Search for the cell housing the specified text and yield its (X, Y) center coordinate. 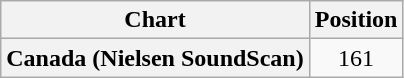
161 (356, 58)
Canada (Nielsen SoundScan) (155, 58)
Chart (155, 20)
Position (356, 20)
